Locate the cell with the specified text and output its (x, y) center coordinate. 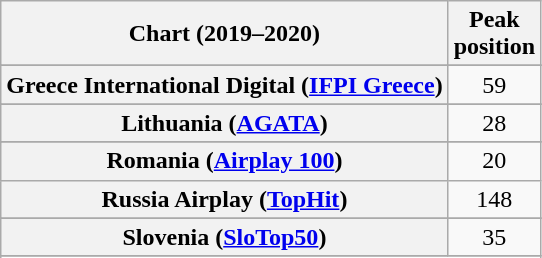
148 (494, 199)
Greece International Digital (IFPI Greece) (224, 85)
28 (494, 123)
Chart (2019–2020) (224, 34)
Slovenia (SloTop50) (224, 237)
Russia Airplay (TopHit) (224, 199)
Romania (Airplay 100) (224, 161)
35 (494, 237)
Lithuania (AGATA) (224, 123)
Peakposition (494, 34)
59 (494, 85)
20 (494, 161)
